Provide the (X, Y) coordinate of the cell's center where the given text is located.  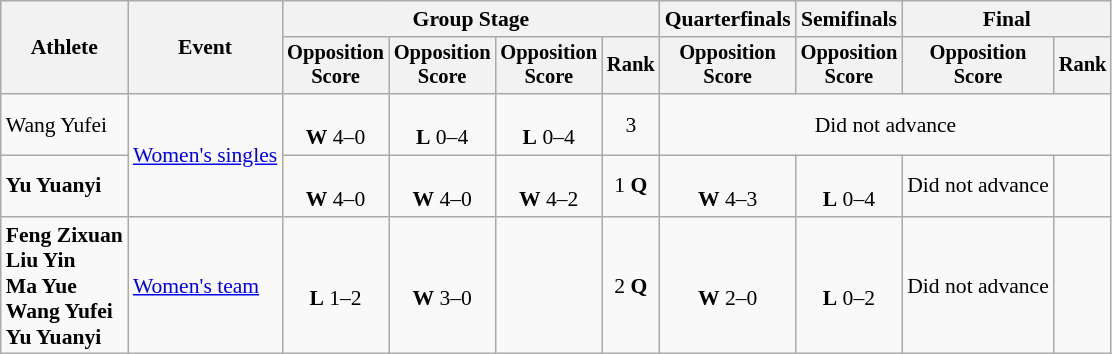
Quarterfinals (728, 19)
Semifinals (850, 19)
W 4–3 (728, 186)
Yu Yuanyi (64, 186)
W 4–2 (548, 186)
Event (205, 48)
Women's singles (205, 155)
Athlete (64, 48)
Final (1006, 19)
3 (631, 124)
Wang Yufei (64, 124)
1 Q (631, 186)
Group Stage (470, 19)
